Detect which cell encompasses the target text, then output its (x, y) center coordinate. 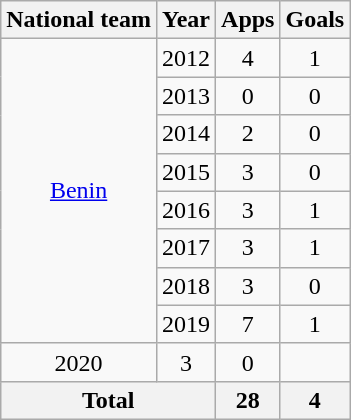
Goals (315, 20)
28 (248, 400)
2020 (79, 362)
2015 (186, 172)
Benin (79, 191)
2017 (186, 248)
Total (108, 400)
2012 (186, 58)
2014 (186, 134)
2018 (186, 286)
2019 (186, 324)
2016 (186, 210)
2 (248, 134)
National team (79, 20)
2013 (186, 96)
Apps (248, 20)
Year (186, 20)
7 (248, 324)
